Identify which cell holds the provided text, then report its [X, Y] central coordinate. 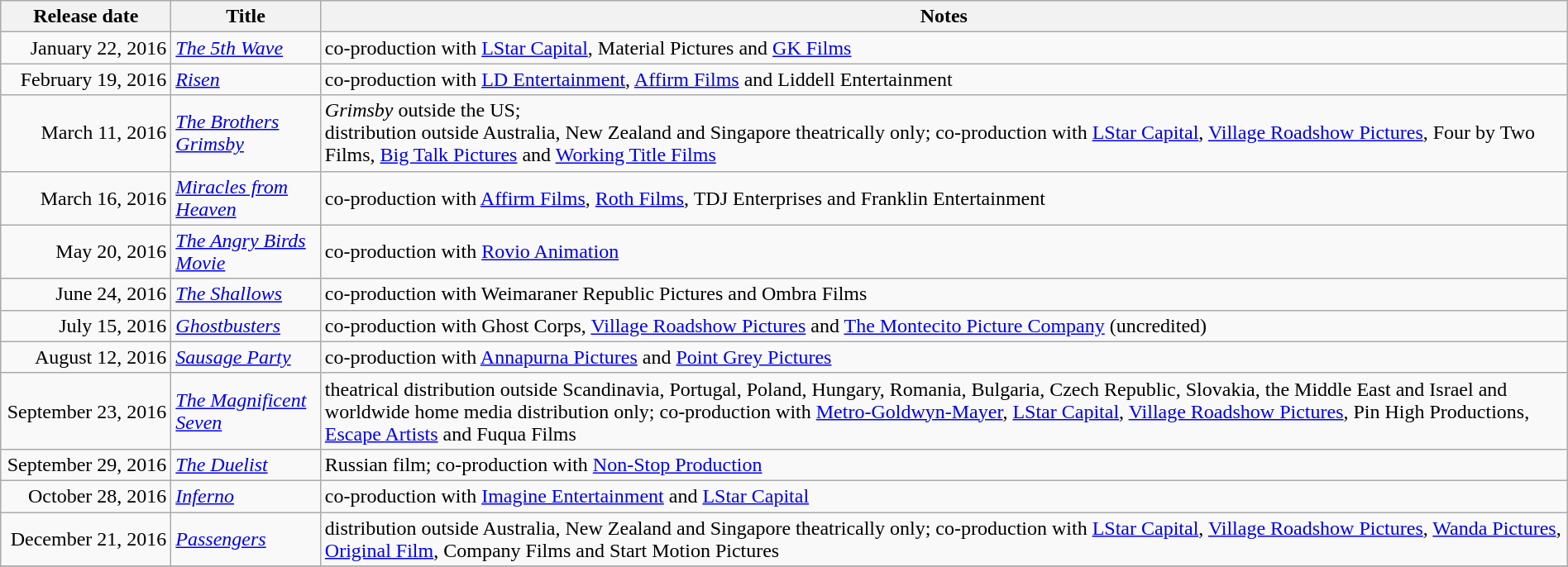
September 23, 2016 [86, 411]
Risen [246, 79]
The Duelist [246, 465]
co-production with Weimaraner Republic Pictures and Ombra Films [944, 294]
co-production with LD Entertainment, Affirm Films and Liddell Entertainment [944, 79]
co-production with Annapurna Pictures and Point Grey Pictures [944, 357]
The Shallows [246, 294]
co-production with LStar Capital, Material Pictures and GK Films [944, 48]
Title [246, 17]
June 24, 2016 [86, 294]
December 21, 2016 [86, 539]
August 12, 2016 [86, 357]
July 15, 2016 [86, 326]
co-production with Ghost Corps, Village Roadshow Pictures and The Montecito Picture Company (uncredited) [944, 326]
Notes [944, 17]
March 11, 2016 [86, 133]
Release date [86, 17]
September 29, 2016 [86, 465]
Passengers [246, 539]
Ghostbusters [246, 326]
March 16, 2016 [86, 198]
co-production with Imagine Entertainment and LStar Capital [944, 496]
co-production with Rovio Animation [944, 251]
Inferno [246, 496]
co-production with Affirm Films, Roth Films, TDJ Enterprises and Franklin Entertainment [944, 198]
The 5th Wave [246, 48]
The Angry Birds Movie [246, 251]
October 28, 2016 [86, 496]
May 20, 2016 [86, 251]
The Magnificent Seven [246, 411]
Russian film; co-production with Non-Stop Production [944, 465]
Sausage Party [246, 357]
January 22, 2016 [86, 48]
Miracles from Heaven [246, 198]
The Brothers Grimsby [246, 133]
February 19, 2016 [86, 79]
